Determine the (X, Y) coordinate at the center of the cell enclosing the given text.  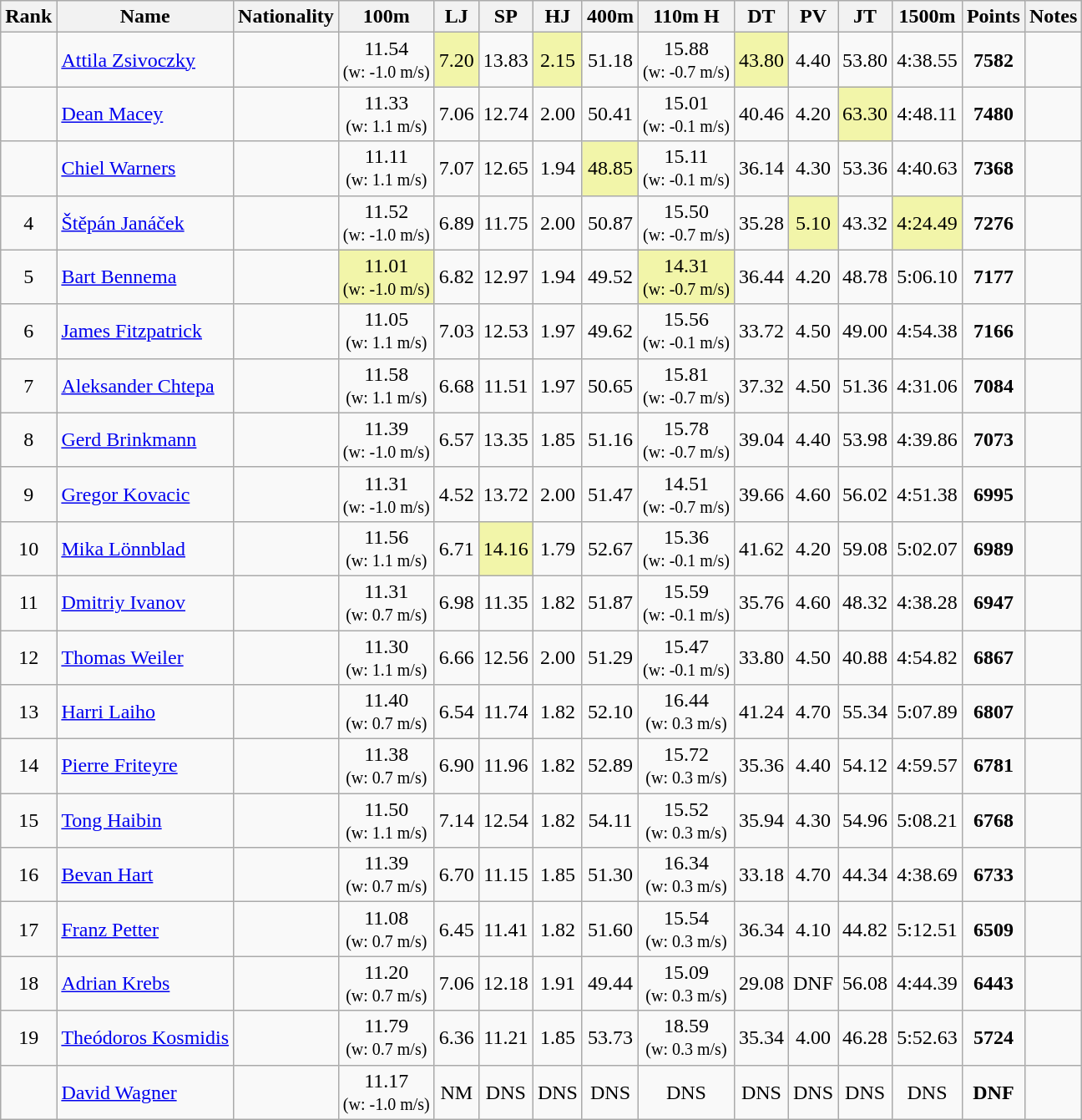
Harri Laiho (145, 712)
8 (28, 439)
6.89 (456, 222)
15.50(w: -0.7 m/s) (686, 222)
51.29 (609, 656)
11.52(w: -1.0 m/s) (386, 222)
Attila Zsivoczky (145, 60)
11 (28, 603)
53.73 (609, 1037)
Pierre Friteyre (145, 767)
56.02 (865, 494)
52.67 (609, 548)
59.08 (865, 548)
PV (813, 17)
63.30 (865, 114)
David Wagner (145, 1092)
11.01(w: -1.0 m/s) (386, 277)
7.03 (456, 331)
11.15 (506, 875)
13.72 (506, 494)
JT (865, 17)
6.82 (456, 277)
11.20(w: 0.7 m/s) (386, 984)
12.65 (506, 169)
12.53 (506, 331)
4:38.69 (928, 875)
50.41 (609, 114)
54.12 (865, 767)
13.35 (506, 439)
4:44.39 (928, 984)
6807 (994, 712)
18 (28, 984)
4:40.63 (928, 169)
Thomas Weiler (145, 656)
11.96 (506, 767)
1.91 (558, 984)
14.16 (506, 548)
4:39.86 (928, 439)
7368 (994, 169)
4.00 (813, 1037)
16.34(w: 0.3 m/s) (686, 875)
40.46 (761, 114)
11.21 (506, 1037)
15.59(w: -0.1 m/s) (686, 603)
7166 (994, 331)
5:08.21 (928, 820)
15.11(w: -0.1 m/s) (686, 169)
5:52.63 (928, 1037)
LJ (456, 17)
11.30(w: 1.1 m/s) (386, 656)
Dean Macey (145, 114)
4:31.06 (928, 386)
54.96 (865, 820)
33.18 (761, 875)
39.66 (761, 494)
41.24 (761, 712)
11.41 (506, 929)
13 (28, 712)
4.10 (813, 929)
6 (28, 331)
15.56(w: -0.1 m/s) (686, 331)
7073 (994, 439)
14.31(w: -0.7 m/s) (686, 277)
15.81(w: -0.7 m/s) (686, 386)
4:51.38 (928, 494)
7177 (994, 277)
11.39(w: 0.7 m/s) (386, 875)
14 (28, 767)
11.79(w: 0.7 m/s) (386, 1037)
6.90 (456, 767)
Adrian Krebs (145, 984)
6768 (994, 820)
4:38.28 (928, 603)
11.05(w: 1.1 m/s) (386, 331)
51.60 (609, 929)
James Fitzpatrick (145, 331)
35.76 (761, 603)
43.32 (865, 222)
Aleksander Chtepa (145, 386)
Tong Haibin (145, 820)
7.14 (456, 820)
6509 (994, 929)
7.20 (456, 60)
33.80 (761, 656)
15.09(w: 0.3 m/s) (686, 984)
11.11(w: 1.1 m/s) (386, 169)
11.33(w: 1.1 m/s) (386, 114)
15.36(w: -0.1 m/s) (686, 548)
51.87 (609, 603)
11.40(w: 0.7 m/s) (386, 712)
15 (28, 820)
9 (28, 494)
Nationality (286, 17)
4:38.55 (928, 60)
5724 (994, 1037)
15.47(w: -0.1 m/s) (686, 656)
11.74 (506, 712)
15.54(w: 0.3 m/s) (686, 929)
Name (145, 17)
7480 (994, 114)
Franz Petter (145, 929)
6.68 (456, 386)
36.14 (761, 169)
5:06.10 (928, 277)
4:59.57 (928, 767)
12 (28, 656)
Bart Bennema (145, 277)
11.17(w: -1.0 m/s) (386, 1092)
Gregor Kovacic (145, 494)
41.62 (761, 548)
11.31(w: 0.7 m/s) (386, 603)
35.94 (761, 820)
29.08 (761, 984)
4:54.38 (928, 331)
53.80 (865, 60)
17 (28, 929)
33.72 (761, 331)
51.36 (865, 386)
6.36 (456, 1037)
6443 (994, 984)
6947 (994, 603)
15.72(w: 0.3 m/s) (686, 767)
35.34 (761, 1037)
36.44 (761, 277)
15.52(w: 0.3 m/s) (686, 820)
5.10 (813, 222)
1.79 (558, 548)
11.56(w: 1.1 m/s) (386, 548)
11.58(w: 1.1 m/s) (386, 386)
7 (28, 386)
11.35 (506, 603)
10 (28, 548)
15.88(w: -0.7 m/s) (686, 60)
Dmitriy Ivanov (145, 603)
40.88 (865, 656)
12.97 (506, 277)
11.39(w: -1.0 m/s) (386, 439)
5:12.51 (928, 929)
11.75 (506, 222)
6.54 (456, 712)
48.85 (609, 169)
6995 (994, 494)
11.08(w: 0.7 m/s) (386, 929)
49.00 (865, 331)
12.54 (506, 820)
54.11 (609, 820)
50.87 (609, 222)
15.01(w: -0.1 m/s) (686, 114)
4.52 (456, 494)
11.31(w: -1.0 m/s) (386, 494)
6989 (994, 548)
35.36 (761, 767)
7276 (994, 222)
Gerd Brinkmann (145, 439)
Chiel Warners (145, 169)
HJ (558, 17)
SP (506, 17)
51.16 (609, 439)
48.78 (865, 277)
7582 (994, 60)
6733 (994, 875)
11.54(w: -1.0 m/s) (386, 60)
16.44(w: 0.3 m/s) (686, 712)
6.71 (456, 548)
12.74 (506, 114)
52.10 (609, 712)
11.51 (506, 386)
53.98 (865, 439)
2.15 (558, 60)
4:54.82 (928, 656)
15.78(w: -0.7 m/s) (686, 439)
1500m (928, 17)
51.30 (609, 875)
400m (609, 17)
110m H (686, 17)
56.08 (865, 984)
46.28 (865, 1037)
6.66 (456, 656)
55.34 (865, 712)
6.98 (456, 603)
Mika Lönnblad (145, 548)
Rank (28, 17)
12.18 (506, 984)
11.50(w: 1.1 m/s) (386, 820)
39.04 (761, 439)
100m (386, 17)
43.80 (761, 60)
4:48.11 (928, 114)
5:02.07 (928, 548)
49.62 (609, 331)
6867 (994, 656)
6.45 (456, 929)
Bevan Hart (145, 875)
37.32 (761, 386)
44.34 (865, 875)
19 (28, 1037)
5 (28, 277)
NM (456, 1092)
13.83 (506, 60)
51.47 (609, 494)
18.59(w: 0.3 m/s) (686, 1037)
Notes (1053, 17)
4 (28, 222)
Štěpán Janáček (145, 222)
35.28 (761, 222)
36.34 (761, 929)
14.51(w: -0.7 m/s) (686, 494)
6.57 (456, 439)
52.89 (609, 767)
53.36 (865, 169)
6781 (994, 767)
4:24.49 (928, 222)
5:07.89 (928, 712)
7.07 (456, 169)
49.44 (609, 984)
50.65 (609, 386)
Points (994, 17)
48.32 (865, 603)
51.18 (609, 60)
49.52 (609, 277)
Theódoros Kosmidis (145, 1037)
6.70 (456, 875)
11.38(w: 0.7 m/s) (386, 767)
DT (761, 17)
44.82 (865, 929)
7084 (994, 386)
16 (28, 875)
12.56 (506, 656)
